Find where the given text appears and provide that cell's center as [x, y] coordinate. 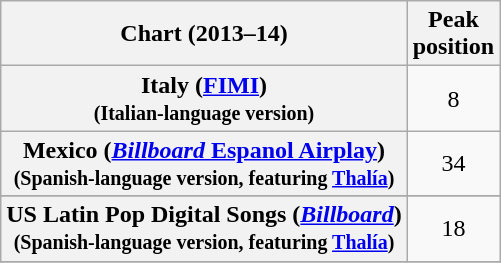
34 [453, 164]
US Latin Pop Digital Songs (Billboard)(Spanish-language version, featuring Thalía) [204, 228]
Italy (FIMI)(Italian-language version) [204, 98]
8 [453, 98]
Mexico (Billboard Espanol Airplay)(Spanish-language version, featuring Thalía) [204, 164]
18 [453, 228]
Peakposition [453, 34]
Chart (2013–14) [204, 34]
